Return the (X, Y) coordinate for the center point of the cell that contains the specified text.  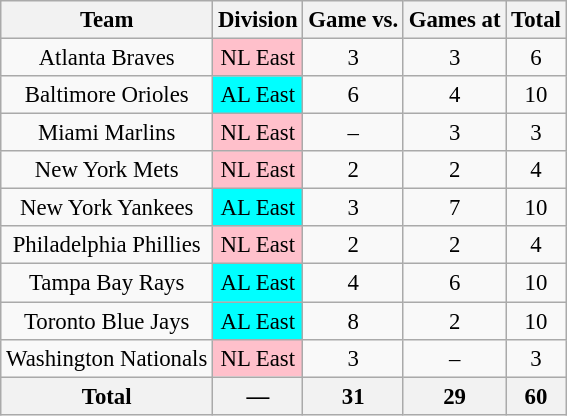
7 (454, 208)
Game vs. (353, 20)
29 (454, 396)
Philadelphia Phillies (107, 245)
Washington Nationals (107, 358)
New York Yankees (107, 208)
Baltimore Orioles (107, 95)
Team (107, 20)
Atlanta Braves (107, 58)
Games at (454, 20)
Division (258, 20)
31 (353, 396)
Tampa Bay Rays (107, 283)
8 (353, 321)
Toronto Blue Jays (107, 321)
60 (536, 396)
New York Mets (107, 170)
Miami Marlins (107, 133)
— (258, 396)
